Return the (X, Y) coordinate for the center point of the cell that contains the specified text.  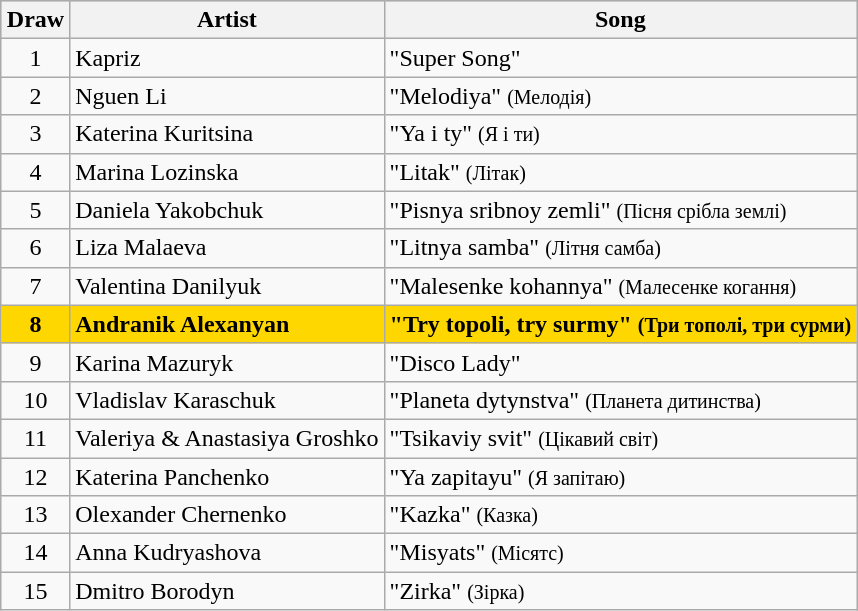
Karina Mazuryk (227, 362)
Olexander Chernenko (227, 515)
"Try topoli, try surmy" (Три тополі, три сурми) (620, 324)
"Disco Lady" (620, 362)
Vladislav Karaschuk (227, 400)
Katerina Kuritsina (227, 134)
Nguen Li (227, 96)
"Ya i ty" (Я і ти) (620, 134)
Dmitro Borodyn (227, 591)
8 (35, 324)
7 (35, 286)
Liza Malaeva (227, 248)
Song (620, 20)
"Malesenke kohannya" (Малесенке когання) (620, 286)
"Pisnya sribnoy zemli" (Пісня срібла землі) (620, 210)
"Misyats" (Місятс) (620, 553)
3 (35, 134)
Anna Kudryashova (227, 553)
"Litak" (Літак) (620, 172)
5 (35, 210)
"Litnya samba" (Літня самба) (620, 248)
1 (35, 58)
"Ya zapitayu" (Я запітаю) (620, 477)
4 (35, 172)
Marina Lozinska (227, 172)
"Melodiya" (Мелодія) (620, 96)
Draw (35, 20)
"Planeta dytynstva" (Планета дитинства) (620, 400)
2 (35, 96)
"Super Song" (620, 58)
Valeriya & Anastasiya Groshko (227, 438)
12 (35, 477)
11 (35, 438)
Valentina Danilyuk (227, 286)
"Tsikaviy svit" (Цікавий світ) (620, 438)
Kapriz (227, 58)
14 (35, 553)
6 (35, 248)
13 (35, 515)
10 (35, 400)
"Zirka" (Зірка) (620, 591)
9 (35, 362)
Daniela Yakobchuk (227, 210)
Artist (227, 20)
"Kazka" (Казка) (620, 515)
Katerina Panchenko (227, 477)
Andranik Alexanyan (227, 324)
15 (35, 591)
